Scan for the cell matching the given text and deliver its [x, y] coordinate at center. 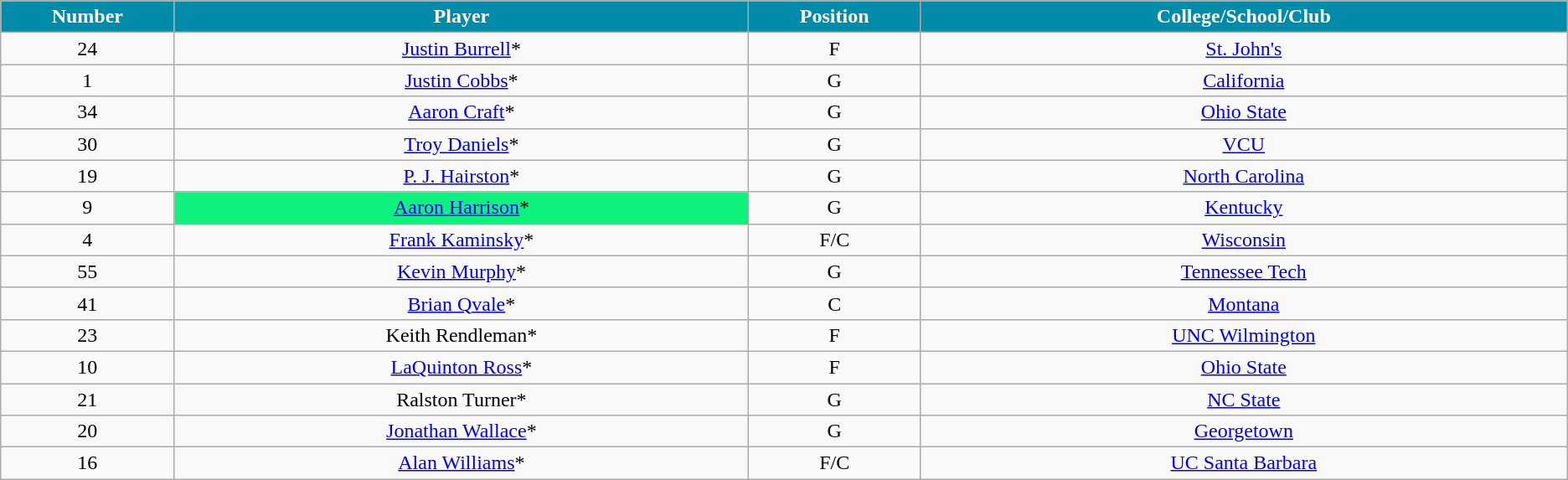
Brian Qvale* [462, 303]
19 [87, 176]
10 [87, 367]
LaQuinton Ross* [462, 367]
VCU [1243, 144]
1 [87, 80]
Justin Cobbs* [462, 80]
41 [87, 303]
30 [87, 144]
20 [87, 431]
Kevin Murphy* [462, 271]
Georgetown [1243, 431]
St. John's [1243, 49]
California [1243, 80]
NC State [1243, 400]
Number [87, 17]
Keith Rendleman* [462, 335]
Wisconsin [1243, 240]
College/School/Club [1243, 17]
Frank Kaminsky* [462, 240]
4 [87, 240]
Alan Williams* [462, 463]
North Carolina [1243, 176]
UNC Wilmington [1243, 335]
Jonathan Wallace* [462, 431]
23 [87, 335]
Aaron Harrison* [462, 208]
21 [87, 400]
Justin Burrell* [462, 49]
Troy Daniels* [462, 144]
55 [87, 271]
Player [462, 17]
Kentucky [1243, 208]
9 [87, 208]
Aaron Craft* [462, 112]
C [834, 303]
UC Santa Barbara [1243, 463]
Ralston Turner* [462, 400]
16 [87, 463]
P. J. Hairston* [462, 176]
24 [87, 49]
Position [834, 17]
Montana [1243, 303]
Tennessee Tech [1243, 271]
34 [87, 112]
